Detect which cell encompasses the target text, then output its (X, Y) center coordinate. 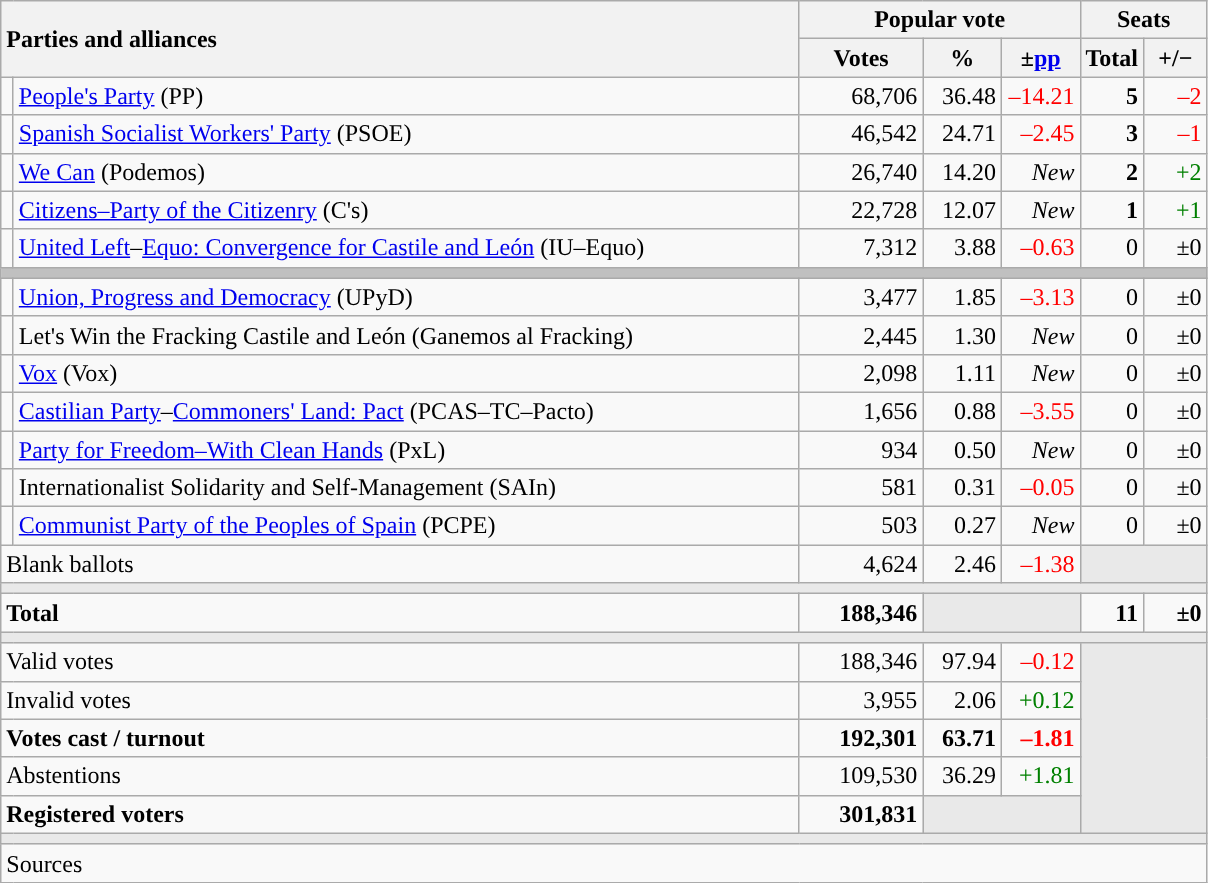
36.29 (962, 776)
2,445 (861, 335)
0.31 (962, 488)
Registered voters (400, 814)
People's Party (PP) (406, 96)
% (962, 58)
2 (1112, 172)
Vox (Vox) (406, 373)
0.88 (962, 411)
63.71 (962, 738)
–1.81 (1040, 738)
192,301 (861, 738)
3,955 (861, 700)
26,740 (861, 172)
Union, Progress and Democracy (UPyD) (406, 297)
3.88 (962, 248)
1.85 (962, 297)
+1 (1176, 210)
3,477 (861, 297)
934 (861, 449)
United Left–Equo: Convergence for Castile and León (IU–Equo) (406, 248)
36.48 (962, 96)
301,831 (861, 814)
Valid votes (400, 662)
Abstentions (400, 776)
–0.63 (1040, 248)
12.07 (962, 210)
2.06 (962, 700)
2,098 (861, 373)
Party for Freedom–With Clean Hands (PxL) (406, 449)
Seats (1144, 20)
–0.12 (1040, 662)
503 (861, 526)
Popular vote (940, 20)
–14.21 (1040, 96)
Let's Win the Fracking Castile and León (Ganemos al Fracking) (406, 335)
24.71 (962, 134)
+1.81 (1040, 776)
–2 (1176, 96)
Spanish Socialist Workers' Party (PSOE) (406, 134)
Blank ballots (400, 564)
Citizens–Party of the Citizenry (C's) (406, 210)
581 (861, 488)
2.46 (962, 564)
±pp (1040, 58)
–3.13 (1040, 297)
+0.12 (1040, 700)
68,706 (861, 96)
1.11 (962, 373)
–1 (1176, 134)
4,624 (861, 564)
+2 (1176, 172)
109,530 (861, 776)
3 (1112, 134)
11 (1112, 613)
Votes cast / turnout (400, 738)
Votes (861, 58)
Castilian Party–Commoners' Land: Pact (PCAS–TC–Pacto) (406, 411)
+/− (1176, 58)
–2.45 (1040, 134)
Invalid votes (400, 700)
22,728 (861, 210)
14.20 (962, 172)
0.50 (962, 449)
We Can (Podemos) (406, 172)
1 (1112, 210)
–1.38 (1040, 564)
Sources (604, 863)
7,312 (861, 248)
0.27 (962, 526)
Communist Party of the Peoples of Spain (PCPE) (406, 526)
Internationalist Solidarity and Self-Management (SAIn) (406, 488)
–3.55 (1040, 411)
46,542 (861, 134)
–0.05 (1040, 488)
97.94 (962, 662)
1.30 (962, 335)
1,656 (861, 411)
5 (1112, 96)
Parties and alliances (400, 39)
